Provide the (x, y) coordinate of the cell's center where the given text is located.  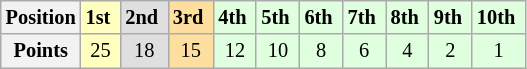
8th (408, 17)
4 (408, 51)
25 (101, 51)
2 (450, 51)
10th (498, 17)
Points (41, 51)
9th (450, 17)
5th (278, 17)
4th (234, 17)
1 (498, 51)
12 (234, 51)
8 (322, 51)
3rd (190, 17)
7th (364, 17)
Position (41, 17)
10 (278, 51)
15 (190, 51)
6th (322, 17)
18 (144, 51)
1st (101, 17)
2nd (144, 17)
6 (364, 51)
